Determine the (x, y) coordinate at the center of the cell enclosing the given text.  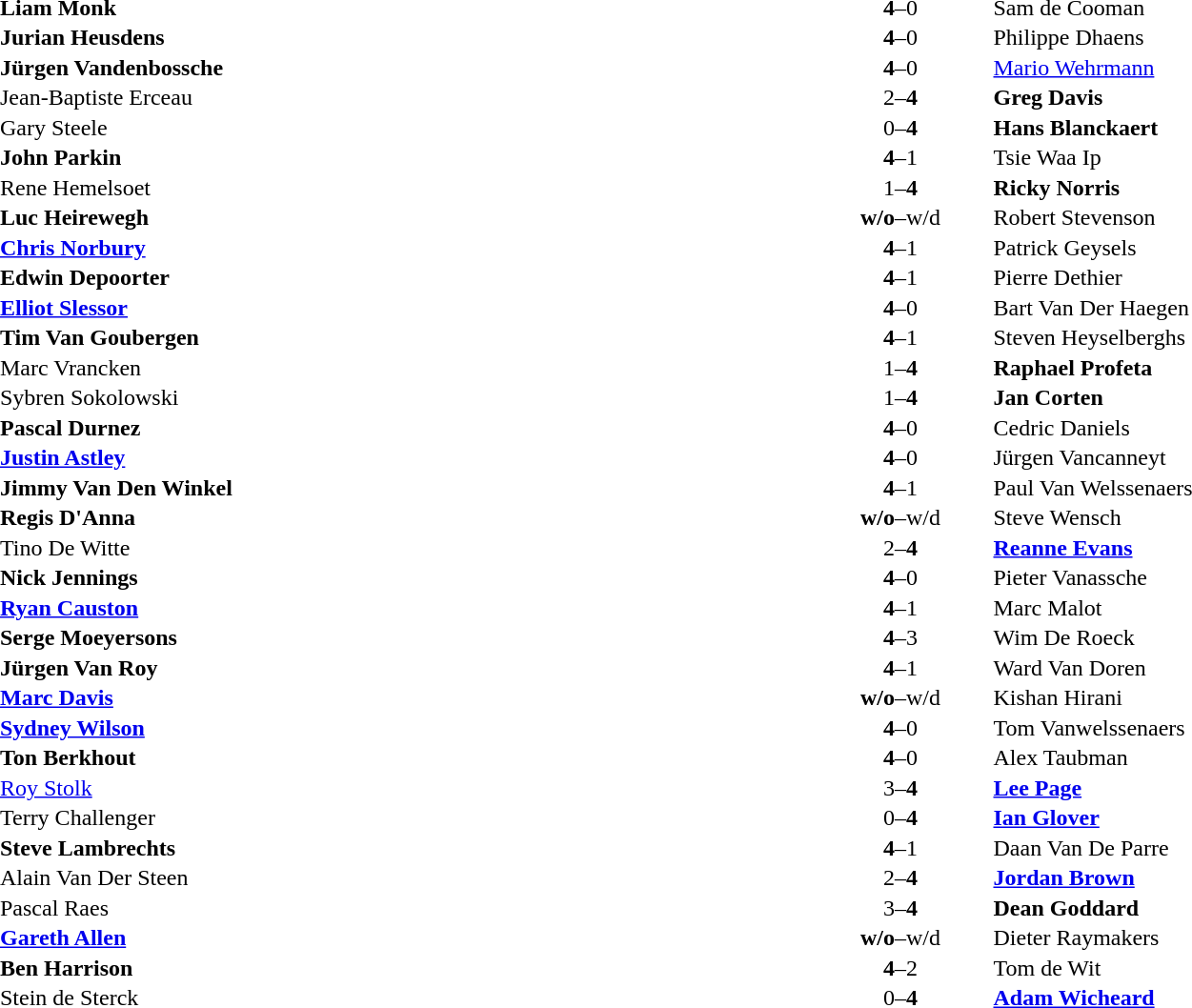
4–3 (899, 637)
4–2 (899, 968)
